Provide the [x, y] coordinate of the cell's center where the given text is located.  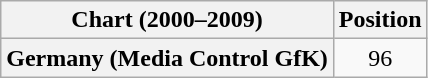
Germany (Media Control GfK) [168, 58]
Chart (2000–2009) [168, 20]
96 [380, 58]
Position [380, 20]
